From the cell containing the given text, extract its center point as (X, Y) coordinate. 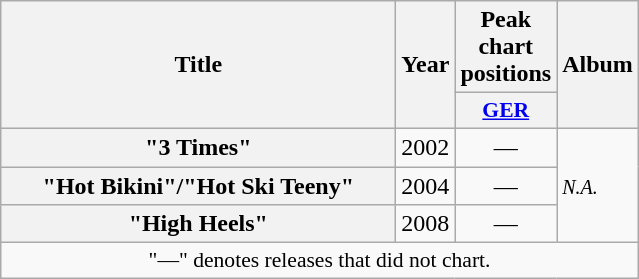
2004 (426, 185)
2008 (426, 224)
"—" denotes releases that did not chart. (320, 261)
"High Heels" (198, 224)
N.A. (598, 185)
Year (426, 65)
Peak chart positions (506, 47)
Album (598, 65)
"Hot Bikini"/"Hot Ski Teeny" (198, 185)
"3 Times" (198, 147)
GER (506, 111)
Title (198, 65)
2002 (426, 147)
